Determine the [X, Y] coordinate at the center of the cell enclosing the given text.  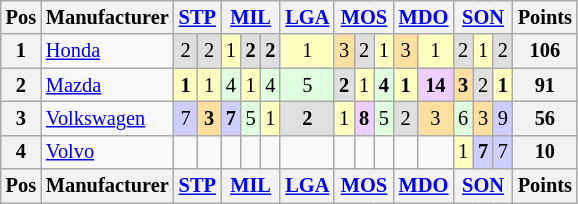
Volvo [108, 152]
14 [435, 85]
6 [463, 118]
Mazda [108, 85]
10 [545, 152]
9 [503, 118]
106 [545, 51]
8 [364, 118]
56 [545, 118]
91 [545, 85]
Honda [108, 51]
Volkswagen [108, 118]
